Provide the [x, y] coordinate of the cell's center where the given text is located.  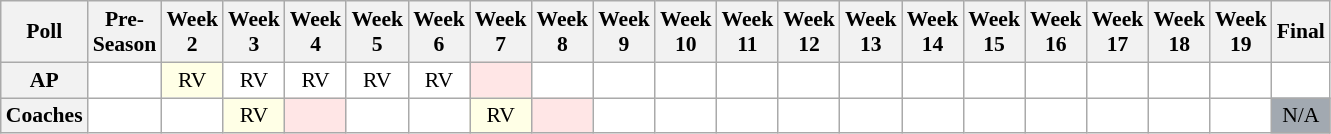
Final [1301, 32]
Week3 [254, 32]
Week5 [377, 32]
Week8 [562, 32]
Week6 [439, 32]
Week15 [994, 32]
Week13 [871, 32]
Week16 [1056, 32]
Week12 [809, 32]
Week18 [1179, 32]
Poll [44, 32]
N/A [1301, 116]
Week9 [624, 32]
Week19 [1241, 32]
Week4 [316, 32]
Week11 [748, 32]
Week10 [686, 32]
Coaches [44, 116]
Week7 [501, 32]
Week17 [1118, 32]
Pre-Season [125, 32]
Week2 [192, 32]
Week14 [933, 32]
AP [44, 80]
